Detect which cell encompasses the target text, then output its (x, y) center coordinate. 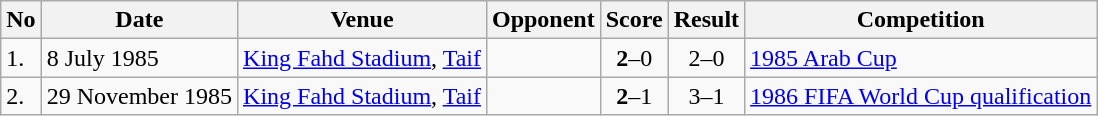
Date (139, 20)
Opponent (543, 20)
1985 Arab Cup (921, 58)
Competition (921, 20)
No (21, 20)
1. (21, 58)
Result (706, 20)
2–1 (634, 96)
8 July 1985 (139, 58)
29 November 1985 (139, 96)
Venue (362, 20)
2. (21, 96)
Score (634, 20)
1986 FIFA World Cup qualification (921, 96)
3–1 (706, 96)
